Capture the cell that displays the provided text and extract its (x, y) central coordinate. 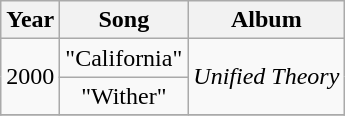
2000 (30, 77)
Song (124, 20)
"Wither" (124, 96)
Album (266, 20)
Unified Theory (266, 77)
"California" (124, 58)
Year (30, 20)
